Provide the [x, y] coordinate of the cell's center where the given text is located.  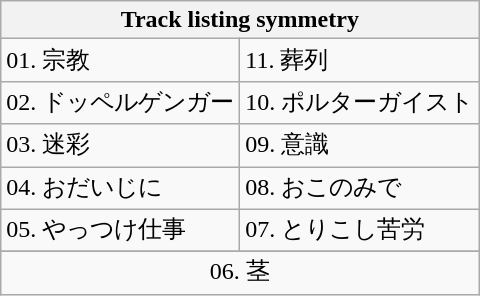
10. ポルターガイスト [360, 102]
09. 意識 [360, 146]
08. おこのみで [360, 188]
Track listing symmetry [240, 20]
11. 葬列 [360, 60]
02. ドッペルゲンガー [120, 102]
07. とりこし苦労 [360, 230]
06. 茎 [240, 274]
01. 宗教 [120, 60]
05. やっつけ仕事 [120, 230]
03. 迷彩 [120, 146]
04. おだいじに [120, 188]
